Determine the [X, Y] coordinate at the center of the cell enclosing the given text.  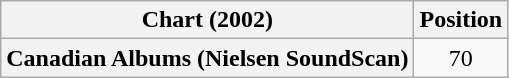
70 [461, 58]
Chart (2002) [208, 20]
Position [461, 20]
Canadian Albums (Nielsen SoundScan) [208, 58]
